Find where the given text appears and provide that cell's center as (X, Y) coordinate. 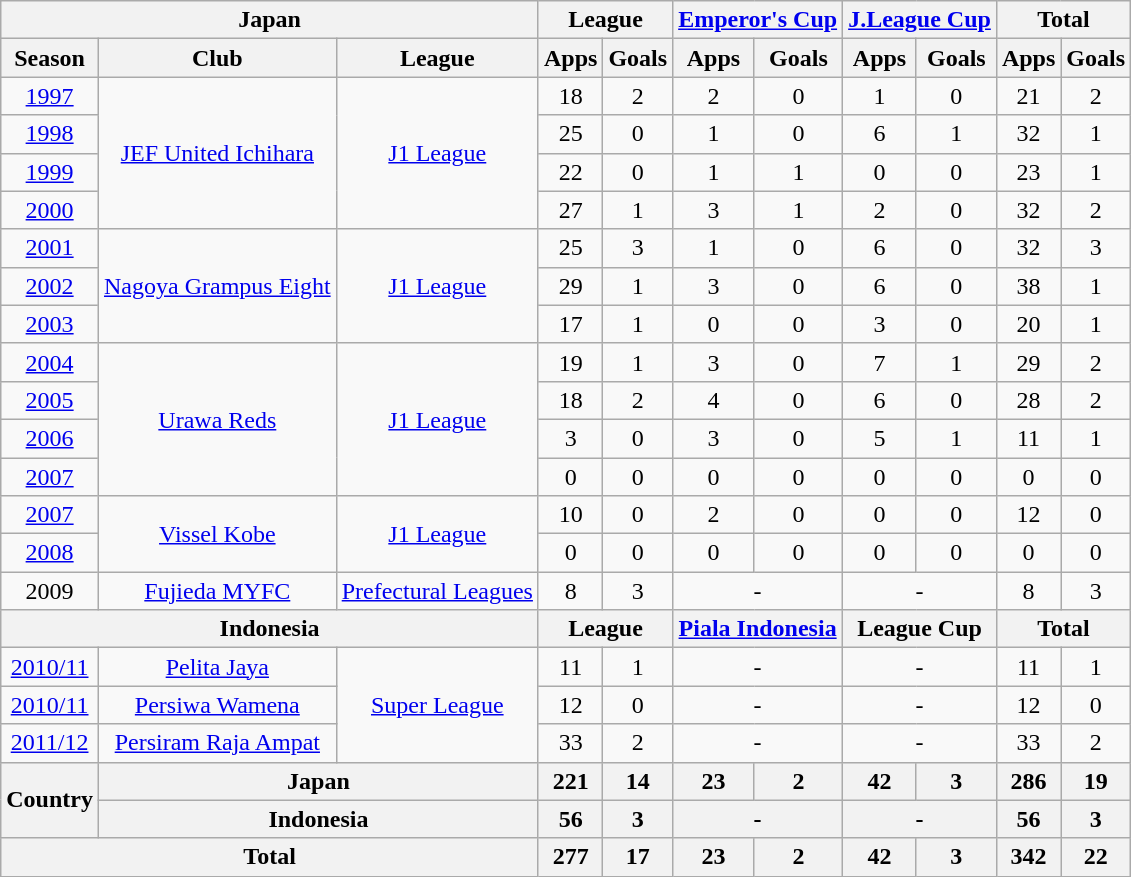
286 (1028, 781)
28 (1028, 400)
2001 (50, 248)
2002 (50, 286)
5 (880, 438)
Nagoya Grampus Eight (217, 286)
2009 (50, 591)
27 (570, 210)
1997 (50, 96)
20 (1028, 324)
Pelita Jaya (217, 667)
2011/12 (50, 743)
J.League Cup (920, 20)
Prefectural Leagues (437, 591)
4 (714, 400)
Persiwa Wamena (217, 705)
Season (50, 58)
JEF United Ichihara (217, 153)
Club (217, 58)
Country (50, 800)
2008 (50, 553)
Emperor's Cup (758, 20)
7 (880, 362)
Piala Indonesia (758, 629)
2006 (50, 438)
2005 (50, 400)
1999 (50, 172)
Super League (437, 705)
Fujieda MYFC (217, 591)
Urawa Reds (217, 419)
38 (1028, 286)
2004 (50, 362)
League Cup (920, 629)
14 (638, 781)
2000 (50, 210)
277 (570, 857)
342 (1028, 857)
Persiram Raja Ampat (217, 743)
1998 (50, 134)
2003 (50, 324)
Vissel Kobe (217, 534)
221 (570, 781)
21 (1028, 96)
10 (570, 515)
